Scan for the cell matching the given text and deliver its (x, y) coordinate at center. 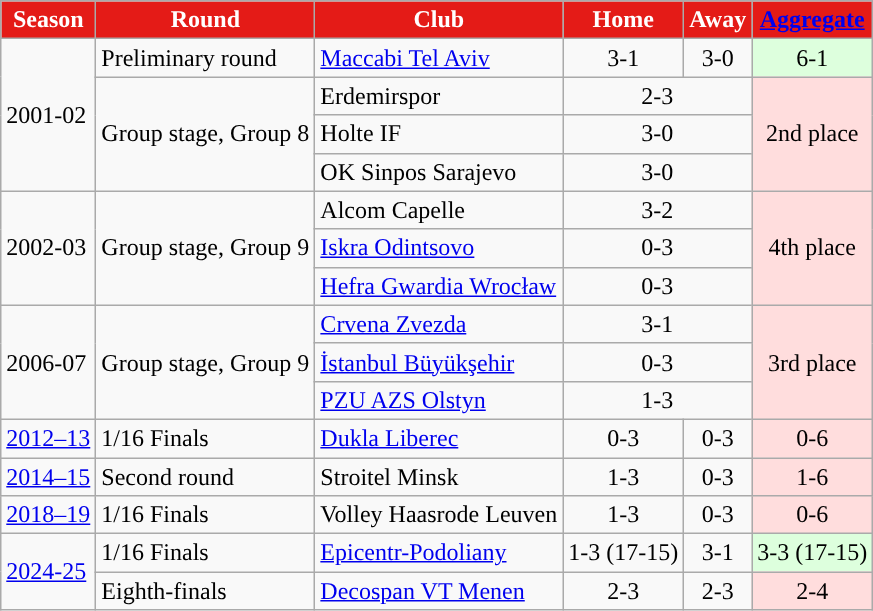
Group stage, Group 8 (206, 134)
2012–13 (48, 438)
Dukla Liberec (439, 438)
Season (48, 20)
Volley Haasrode Leuven (439, 515)
1-3 (17-15) (624, 553)
Stroitel Minsk (439, 477)
Club (439, 20)
1-6 (812, 477)
2024-25 (48, 572)
2001-02 (48, 115)
2014–15 (48, 477)
Decospan VT Menen (439, 591)
Eighth-finals (206, 591)
Preliminary round (206, 58)
Iskra Odintsovo (439, 248)
Alcom Capelle (439, 210)
PZU AZS Olstyn (439, 400)
3rd place (812, 362)
Second round (206, 477)
Home (624, 20)
Holte IF (439, 134)
6-1 (812, 58)
Epicentr-Podoliany (439, 553)
İstanbul Büyükşehir (439, 362)
Away (718, 20)
4th place (812, 248)
OK Sinpos Sarajevo (439, 172)
2002-03 (48, 248)
2018–19 (48, 515)
2006-07 (48, 362)
Hefra Gwardia Wrocław (439, 286)
Erdemirspor (439, 96)
2nd place (812, 134)
3-3 (17-15) (812, 553)
Maccabi Tel Aviv (439, 58)
Crvena Zvezda (439, 324)
Aggregate (812, 20)
Round (206, 20)
2-4 (812, 591)
3-2 (658, 210)
